Provide the [X, Y] coordinate of the cell's center where the given text is located.  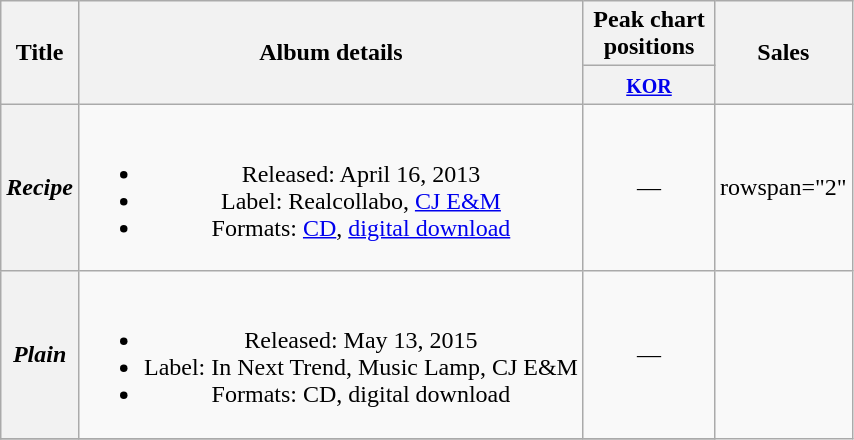
Recipe [40, 188]
Sales [784, 52]
Plain [40, 354]
rowspan="2" [784, 188]
Released: April 16, 2013Label: Realcollabo, CJ E&MFormats: CD, digital download [330, 188]
Title [40, 52]
Album details [330, 52]
Released: May 13, 2015Label: In Next Trend, Music Lamp, CJ E&MFormats: CD, digital download [330, 354]
Peak chart positions [648, 34]
KOR [648, 85]
